Capture the cell that displays the provided text and extract its (X, Y) central coordinate. 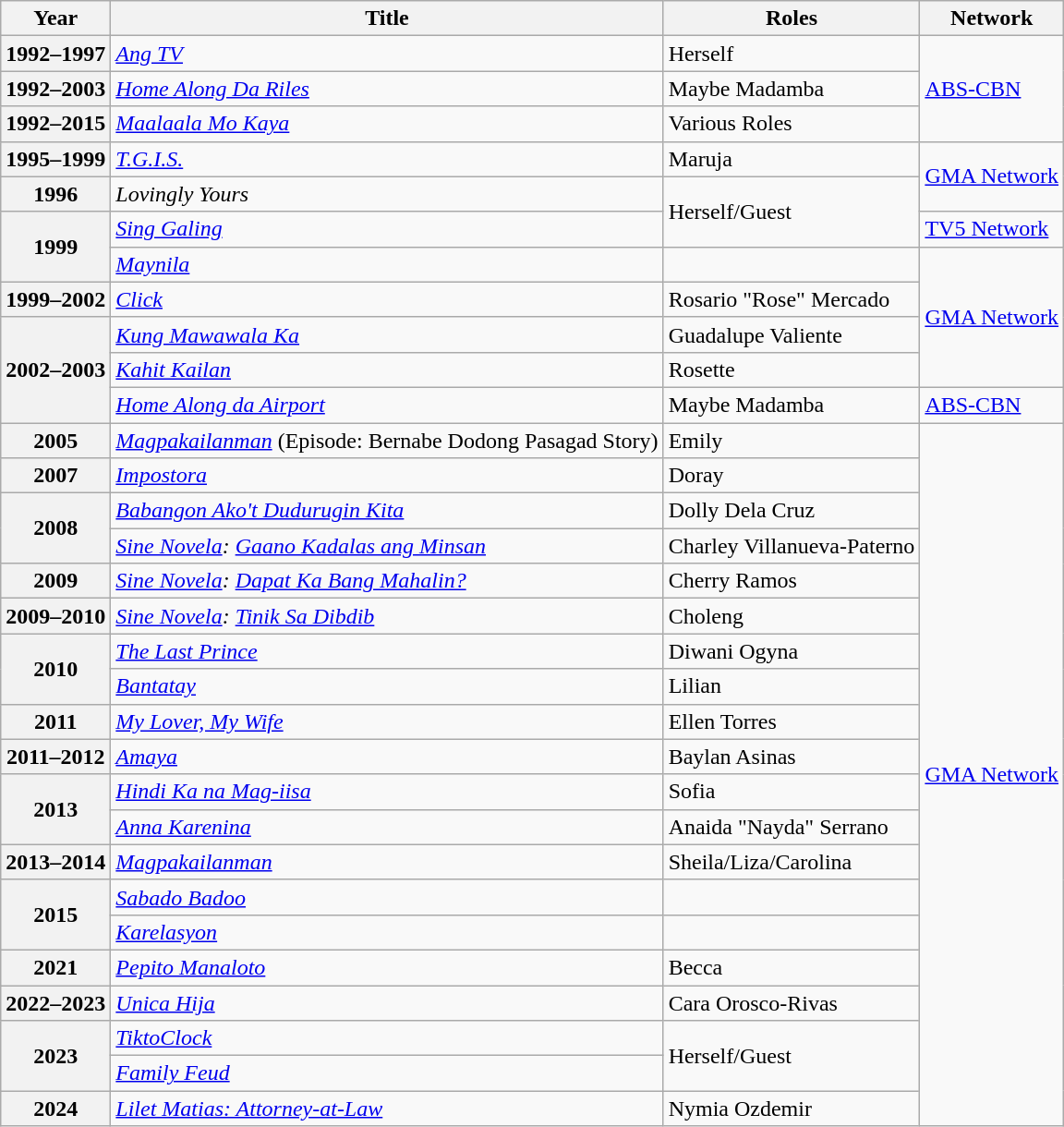
Hindi Ka na Mag-iisa (387, 792)
Magpakailanman (Episode: Bernabe Dodong Pasagad Story) (387, 441)
Maalaala Mo Kaya (387, 124)
Nymia Ozdemir (792, 1109)
2015 (55, 915)
Roles (792, 18)
Amaya (387, 757)
Lovingly Yours (387, 194)
1999–2002 (55, 299)
Pepito Manaloto (387, 967)
Babangon Ako't Dudurugin Kita (387, 511)
Charley Villanueva-Paterno (792, 546)
Click (387, 299)
2013–2014 (55, 862)
Maruja (792, 159)
2021 (55, 967)
Kahit Kailan (387, 370)
TiktoClock (387, 1038)
Ang TV (387, 54)
Cherry Ramos (792, 581)
2022–2023 (55, 1002)
Sing Galing (387, 229)
Kung Mawawala Ka (387, 334)
My Lover, My Wife (387, 721)
Karelasyon (387, 932)
Rosette (792, 370)
2013 (55, 809)
T.G.I.S. (387, 159)
Unica Hija (387, 1002)
Rosario "Rose" Mercado (792, 299)
Home Along Da Riles (387, 89)
2002–2003 (55, 370)
Network (992, 18)
Anna Karenina (387, 827)
TV5 Network (992, 229)
Sine Novela: Tinik Sa Dibdib (387, 616)
Sine Novela: Gaano Kadalas ang Minsan (387, 546)
Year (55, 18)
Emily (792, 441)
2007 (55, 476)
2011–2012 (55, 757)
Magpakailanman (387, 862)
2009–2010 (55, 616)
Lilian (792, 686)
1992–2003 (55, 89)
Dolly Dela Cruz (792, 511)
Home Along da Airport (387, 405)
Choleng (792, 616)
1992–1997 (55, 54)
Title (387, 18)
2023 (55, 1056)
2008 (55, 528)
1995–1999 (55, 159)
Family Feud (387, 1073)
2011 (55, 721)
Diwani Ogyna (792, 651)
Ellen Torres (792, 721)
Various Roles (792, 124)
Cara Orosco-Rivas (792, 1002)
2005 (55, 441)
2010 (55, 669)
Guadalupe Valiente (792, 334)
2024 (55, 1109)
Baylan Asinas (792, 757)
Sabado Badoo (387, 897)
Maynila (387, 264)
Becca (792, 967)
Sine Novela: Dapat Ka Bang Mahalin? (387, 581)
Sheila/Liza/Carolina (792, 862)
The Last Prince (387, 651)
Sofia (792, 792)
Herself (792, 54)
Impostora (387, 476)
Doray (792, 476)
Bantatay (387, 686)
1999 (55, 247)
1996 (55, 194)
2009 (55, 581)
Anaida "Nayda" Serrano (792, 827)
1992–2015 (55, 124)
Lilet Matias: Attorney-at-Law (387, 1109)
